Identify which cell holds the provided text, then report its (x, y) central coordinate. 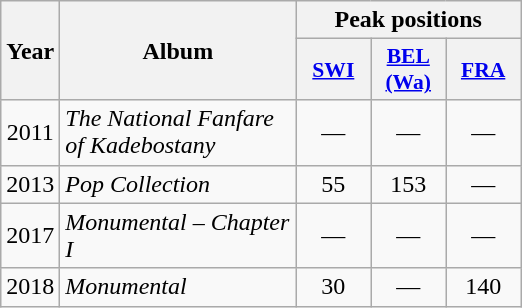
30 (334, 287)
SWI (334, 70)
BEL(Wa) (408, 70)
153 (408, 184)
2018 (30, 287)
Album (178, 50)
2017 (30, 236)
Monumental – Chapter I (178, 236)
140 (484, 287)
Peak positions (408, 20)
55 (334, 184)
Pop Collection (178, 184)
Year (30, 50)
The National Fanfare of Kadebostany (178, 132)
2011 (30, 132)
FRA (484, 70)
2013 (30, 184)
Monumental (178, 287)
